For the text-containing cell, return its midpoint in (x, y) coordinate format. 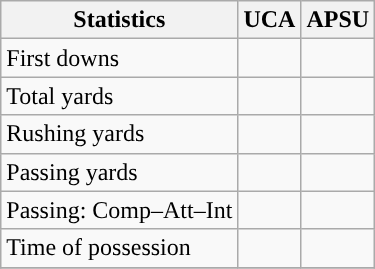
Passing yards (120, 172)
Time of possession (120, 248)
Passing: Comp–Att–Int (120, 210)
Total yards (120, 96)
APSU (338, 20)
First downs (120, 58)
Rushing yards (120, 134)
UCA (270, 20)
Statistics (120, 20)
